Locate the cell with the specified text and output its [X, Y] center coordinate. 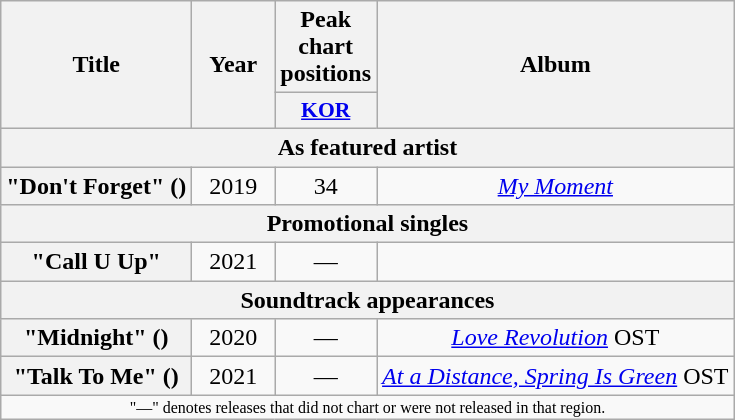
At a Distance, Spring Is Green OST [556, 376]
"Call U Up" [96, 262]
Album [556, 65]
"Talk To Me" () [96, 376]
KOR [326, 111]
2019 [234, 185]
"Don't Forget" () [96, 185]
Soundtrack appearances [368, 300]
Title [96, 65]
Love Revolution OST [556, 338]
34 [326, 185]
Peak chart positions [326, 47]
As featured artist [368, 147]
2020 [234, 338]
"—" denotes releases that did not chart or were not released in that region. [368, 407]
My Moment [556, 185]
Promotional singles [368, 224]
Year [234, 65]
"Midnight" () [96, 338]
